Extract the (x, y) coordinate from the center of the cell holding the provided text.  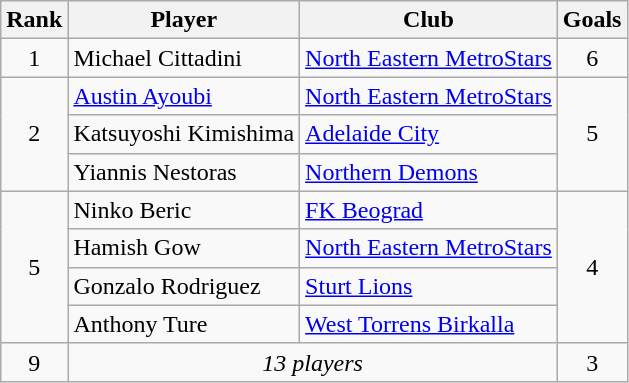
1 (34, 58)
Rank (34, 20)
9 (34, 362)
FK Beograd (429, 210)
Anthony Ture (184, 324)
Player (184, 20)
2 (34, 134)
4 (592, 267)
West Torrens Birkalla (429, 324)
6 (592, 58)
Hamish Gow (184, 248)
Michael Cittadini (184, 58)
Gonzalo Rodriguez (184, 286)
Goals (592, 20)
Northern Demons (429, 172)
Club (429, 20)
Adelaide City (429, 134)
Sturt Lions (429, 286)
Katsuyoshi Kimishima (184, 134)
Ninko Beric (184, 210)
3 (592, 362)
13 players (312, 362)
Austin Ayoubi (184, 96)
Yiannis Nestoras (184, 172)
